Pinpoint the cell where the given text exists, returning its [x, y] midpoint coordinate. 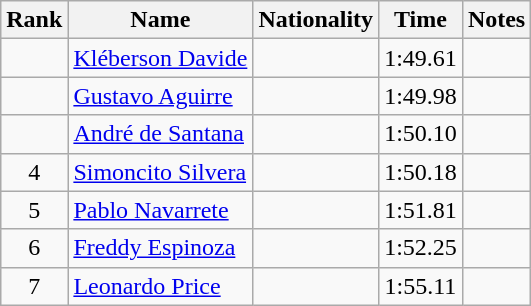
1:49.61 [421, 58]
1:55.11 [421, 286]
1:50.18 [421, 172]
4 [34, 172]
Gustavo Aguirre [160, 96]
6 [34, 248]
5 [34, 210]
1:52.25 [421, 248]
1:49.98 [421, 96]
Time [421, 20]
1:51.81 [421, 210]
1:50.10 [421, 134]
Leonardo Price [160, 286]
Freddy Espinoza [160, 248]
7 [34, 286]
Notes [496, 20]
Name [160, 20]
Rank [34, 20]
Nationality [316, 20]
André de Santana [160, 134]
Kléberson Davide [160, 58]
Pablo Navarrete [160, 210]
Simoncito Silvera [160, 172]
